Capture the cell that displays the provided text and extract its (x, y) central coordinate. 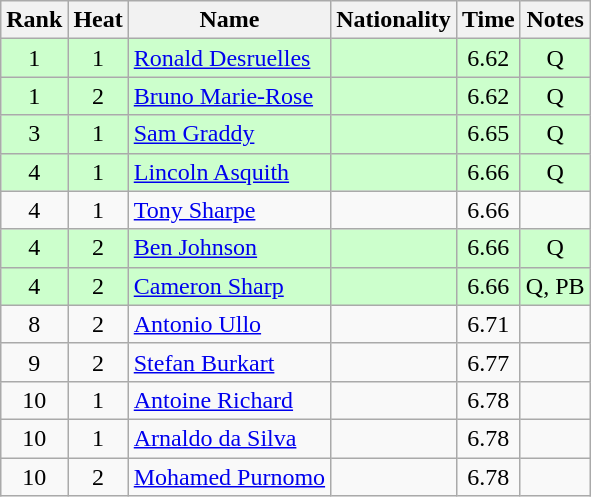
8 (34, 324)
Time (488, 20)
Arnaldo da Silva (229, 438)
Notes (555, 20)
6.77 (488, 362)
Q, PB (555, 286)
Rank (34, 20)
Mohamed Purnomo (229, 477)
Ben Johnson (229, 248)
6.71 (488, 324)
Tony Sharpe (229, 210)
Ronald Desruelles (229, 58)
Name (229, 20)
Antonio Ullo (229, 324)
9 (34, 362)
Stefan Burkart (229, 362)
3 (34, 134)
Cameron Sharp (229, 286)
Heat (98, 20)
Sam Graddy (229, 134)
Bruno Marie-Rose (229, 96)
Lincoln Asquith (229, 172)
6.65 (488, 134)
Nationality (394, 20)
Antoine Richard (229, 400)
